Identify which cell holds the provided text, then report its [X, Y] central coordinate. 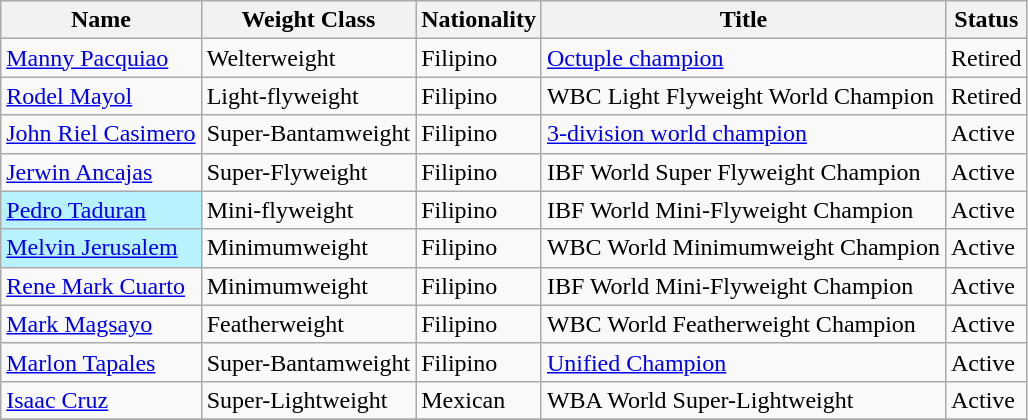
Super-Flyweight [308, 172]
WBC Light Flyweight World Champion [743, 96]
Mark Magsayo [101, 324]
Nationality [479, 20]
Name [101, 20]
Unified Champion [743, 362]
Mini-flyweight [308, 210]
Isaac Cruz [101, 400]
Jerwin Ancajas [101, 172]
Title [743, 20]
Rodel Mayol [101, 96]
John Riel Casimero [101, 134]
Octuple champion [743, 58]
Super-Lightweight [308, 400]
WBC World Featherweight Champion [743, 324]
Weight Class [308, 20]
Mexican [479, 400]
WBC World Minimumweight Champion [743, 248]
Light-flyweight [308, 96]
Status [986, 20]
Rene Mark Cuarto [101, 286]
Manny Pacquiao [101, 58]
Pedro Taduran [101, 210]
IBF World Super Flyweight Champion [743, 172]
Featherweight [308, 324]
Welterweight [308, 58]
Marlon Tapales [101, 362]
WBA World Super-Lightweight [743, 400]
Melvin Jerusalem [101, 248]
3-division world champion [743, 134]
